From the cell containing the given text, extract its center point as [x, y] coordinate. 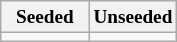
Seeded [45, 17]
Unseeded [133, 17]
